Return the [X, Y] coordinate for the center point of the cell that contains the specified text.  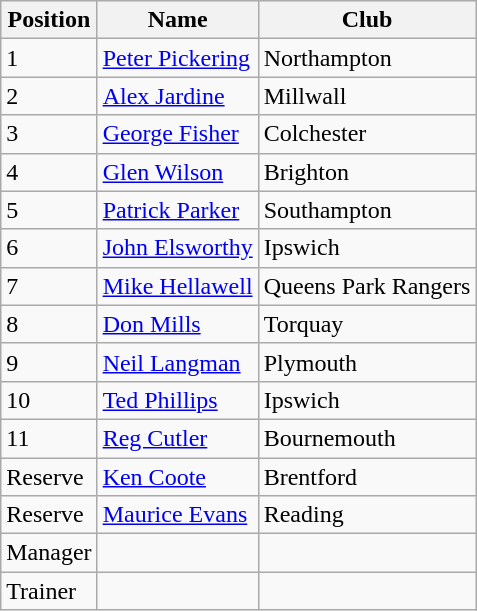
Brighton [367, 172]
Northampton [367, 58]
Peter Pickering [178, 58]
Brentford [367, 477]
Alex Jardine [178, 96]
Ted Phillips [178, 400]
7 [49, 286]
Name [178, 20]
8 [49, 324]
Neil Langman [178, 362]
3 [49, 134]
Queens Park Rangers [367, 286]
9 [49, 362]
Torquay [367, 324]
Club [367, 20]
10 [49, 400]
6 [49, 248]
Millwall [367, 96]
Reg Cutler [178, 438]
John Elsworthy [178, 248]
Colchester [367, 134]
George Fisher [178, 134]
Don Mills [178, 324]
4 [49, 172]
5 [49, 210]
Bournemouth [367, 438]
11 [49, 438]
Position [49, 20]
1 [49, 58]
Ken Coote [178, 477]
Trainer [49, 591]
Maurice Evans [178, 515]
Glen Wilson [178, 172]
Reading [367, 515]
2 [49, 96]
Patrick Parker [178, 210]
Southampton [367, 210]
Mike Hellawell [178, 286]
Manager [49, 553]
Plymouth [367, 362]
